Extract the [x, y] coordinate from the center of the cell holding the provided text.  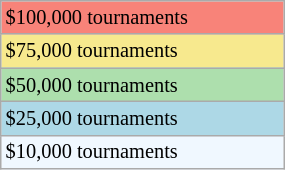
$75,000 tournaments [142, 51]
$10,000 tournaments [142, 152]
$50,000 tournaments [142, 85]
$100,000 tournaments [142, 17]
$25,000 tournaments [142, 118]
